Return the (x, y) coordinate for the center point of the cell that contains the specified text.  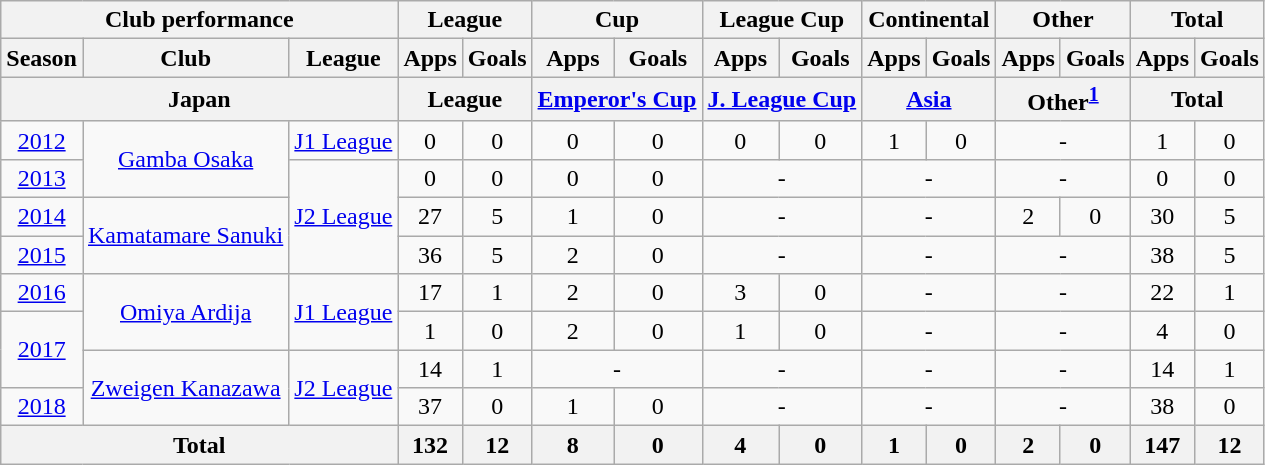
2016 (42, 293)
Asia (929, 100)
2018 (42, 407)
2015 (42, 255)
Season (42, 58)
Other1 (1063, 100)
Omiya Ardija (185, 312)
Gamba Osaka (185, 159)
Emperor's Cup (617, 100)
8 (573, 445)
Japan (200, 100)
2012 (42, 140)
132 (430, 445)
147 (1162, 445)
Continental (929, 20)
17 (430, 293)
Club performance (200, 20)
League Cup (782, 20)
2013 (42, 178)
2014 (42, 217)
Zweigen Kanazawa (185, 388)
Club (185, 58)
27 (430, 217)
J. League Cup (782, 100)
3 (740, 293)
Kamatamare Sanuki (185, 236)
Other (1063, 20)
2017 (42, 350)
Cup (617, 20)
37 (430, 407)
22 (1162, 293)
30 (1162, 217)
36 (430, 255)
